Return the [x, y] coordinate for the center point of the cell that contains the specified text.  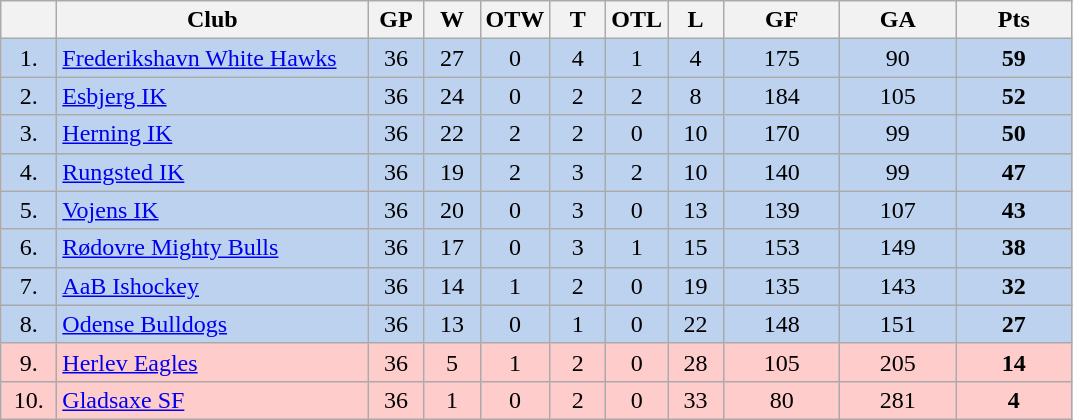
OTL [637, 20]
Odense Bulldogs [212, 324]
50 [1014, 134]
15 [696, 248]
8. [29, 324]
Rungsted IK [212, 172]
32 [1014, 286]
80 [782, 400]
281 [898, 400]
28 [696, 362]
5 [452, 362]
GP [396, 20]
7. [29, 286]
38 [1014, 248]
139 [782, 210]
143 [898, 286]
OTW [515, 20]
184 [782, 96]
33 [696, 400]
8 [696, 96]
43 [1014, 210]
Rødovre Mighty Bulls [212, 248]
90 [898, 58]
20 [452, 210]
3. [29, 134]
9. [29, 362]
175 [782, 58]
Herning IK [212, 134]
170 [782, 134]
24 [452, 96]
L [696, 20]
5. [29, 210]
149 [898, 248]
10. [29, 400]
2. [29, 96]
140 [782, 172]
59 [1014, 58]
1. [29, 58]
151 [898, 324]
W [452, 20]
205 [898, 362]
GF [782, 20]
T [578, 20]
148 [782, 324]
Herlev Eagles [212, 362]
Pts [1014, 20]
GA [898, 20]
107 [898, 210]
6. [29, 248]
AaB Ishockey [212, 286]
52 [1014, 96]
Frederikshavn White Hawks [212, 58]
135 [782, 286]
Club [212, 20]
4. [29, 172]
Gladsaxe SF [212, 400]
Vojens IK [212, 210]
17 [452, 248]
47 [1014, 172]
Esbjerg IK [212, 96]
153 [782, 248]
